Determine the (X, Y) coordinate at the center of the cell enclosing the given text.  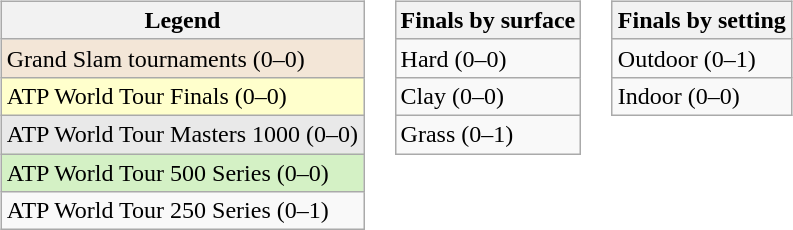
Indoor (0–0) (702, 96)
Clay (0–0) (488, 96)
Outdoor (0–1) (702, 58)
ATP World Tour Masters 1000 (0–0) (182, 134)
ATP World Tour 250 Series (0–1) (182, 211)
Grand Slam tournaments (0–0) (182, 58)
Finals by setting (702, 20)
Finals by surface (488, 20)
ATP World Tour 500 Series (0–0) (182, 173)
Grass (0–1) (488, 134)
Legend (182, 20)
ATP World Tour Finals (0–0) (182, 96)
Hard (0–0) (488, 58)
